Locate the cell with the specified text and output its (x, y) center coordinate. 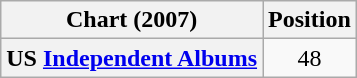
48 (310, 58)
Chart (2007) (132, 20)
Position (310, 20)
US Independent Albums (132, 58)
